Determine the [x, y] coordinate at the center of the cell enclosing the given text.  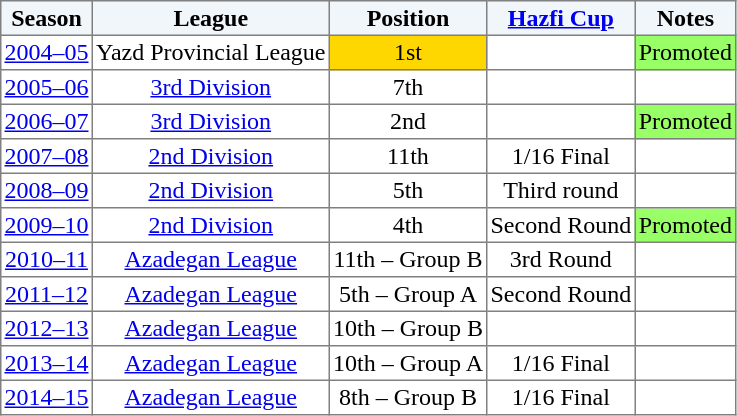
4th [408, 225]
11th – Group B [408, 259]
2nd [408, 121]
2013–14 [47, 363]
10th – Group A [408, 363]
Position [408, 18]
Notes [686, 18]
2011–12 [47, 294]
2007–08 [47, 156]
2009–10 [47, 225]
Yazd Provincial League [210, 52]
1st [408, 52]
2008–09 [47, 190]
11th [408, 156]
8th – Group B [408, 397]
League [210, 18]
Season [47, 18]
5th [408, 190]
2010–11 [47, 259]
2006–07 [47, 121]
Third round [561, 190]
2012–13 [47, 328]
7th [408, 87]
2005–06 [47, 87]
3rd Round [561, 259]
5th – Group A [408, 294]
10th – Group B [408, 328]
2014–15 [47, 397]
2004–05 [47, 52]
Hazfi Cup [561, 18]
